Provide the [X, Y] coordinate of the cell's center where the given text is located.  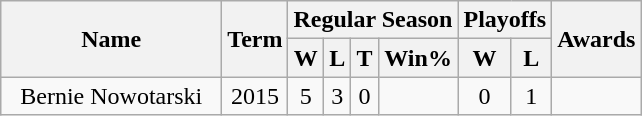
Regular Season [373, 20]
2015 [255, 96]
Awards [596, 39]
Name [112, 39]
Playoffs [505, 20]
5 [306, 96]
1 [532, 96]
3 [336, 96]
Win% [418, 58]
T [364, 58]
Term [255, 39]
Bernie Nowotarski [112, 96]
